For the text-containing cell, return its midpoint in [X, Y] coordinate format. 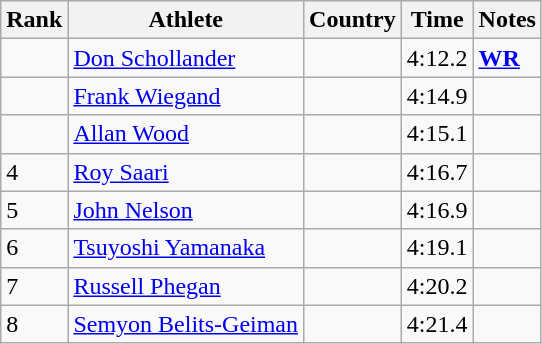
4:21.4 [437, 324]
John Nelson [186, 210]
Country [353, 20]
8 [34, 324]
4:19.1 [437, 248]
4:20.2 [437, 286]
7 [34, 286]
Allan Wood [186, 134]
Don Schollander [186, 58]
Notes [507, 20]
Russell Phegan [186, 286]
Tsuyoshi Yamanaka [186, 248]
WR [507, 58]
4:16.9 [437, 210]
6 [34, 248]
Frank Wiegand [186, 96]
4:15.1 [437, 134]
5 [34, 210]
4:14.9 [437, 96]
Roy Saari [186, 172]
Athlete [186, 20]
4:12.2 [437, 58]
Semyon Belits-Geiman [186, 324]
Rank [34, 20]
4:16.7 [437, 172]
Time [437, 20]
4 [34, 172]
